Return (X, Y) of the center of cell containing provided text 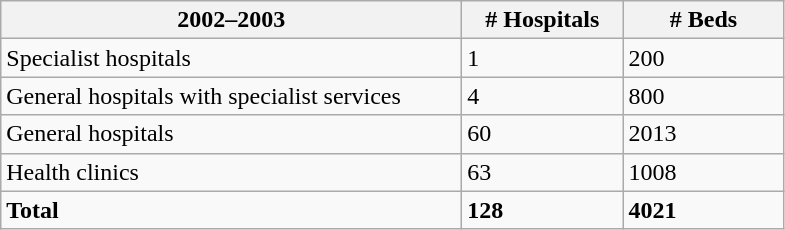
4 (542, 96)
63 (542, 172)
1008 (704, 172)
2013 (704, 134)
General hospitals (232, 134)
# Beds (704, 20)
Total (232, 210)
200 (704, 58)
4021 (704, 210)
2002–2003 (232, 20)
General hospitals with specialist services (232, 96)
Health clinics (232, 172)
60 (542, 134)
Specialist hospitals (232, 58)
128 (542, 210)
1 (542, 58)
800 (704, 96)
# Hospitals (542, 20)
